Capture the cell that displays the provided text and extract its [x, y] central coordinate. 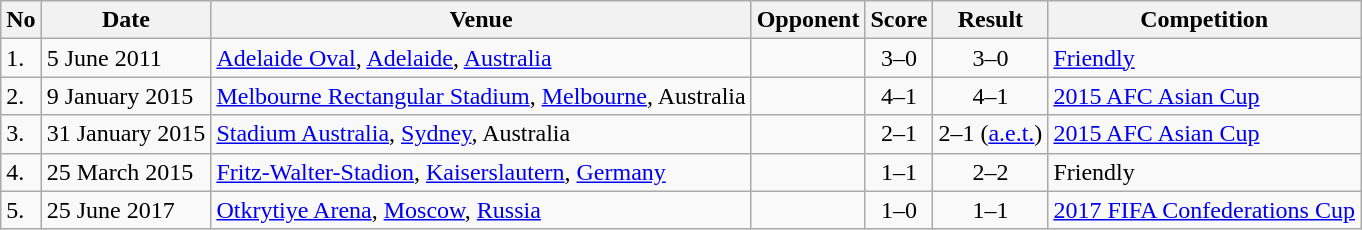
Venue [481, 20]
Date [126, 20]
Stadium Australia, Sydney, Australia [481, 134]
3. [21, 134]
1–0 [899, 210]
No [21, 20]
2–2 [990, 172]
2–1 (a.e.t.) [990, 134]
Result [990, 20]
5. [21, 210]
1. [21, 58]
4. [21, 172]
31 January 2015 [126, 134]
25 June 2017 [126, 210]
Fritz-Walter-Stadion, Kaiserslautern, Germany [481, 172]
2017 FIFA Confederations Cup [1204, 210]
Score [899, 20]
2–1 [899, 134]
Competition [1204, 20]
Adelaide Oval, Adelaide, Australia [481, 58]
25 March 2015 [126, 172]
Opponent [808, 20]
Melbourne Rectangular Stadium, Melbourne, Australia [481, 96]
5 June 2011 [126, 58]
2. [21, 96]
Otkrytiye Arena, Moscow, Russia [481, 210]
9 January 2015 [126, 96]
